Scan for the cell matching the given text and deliver its [x, y] coordinate at center. 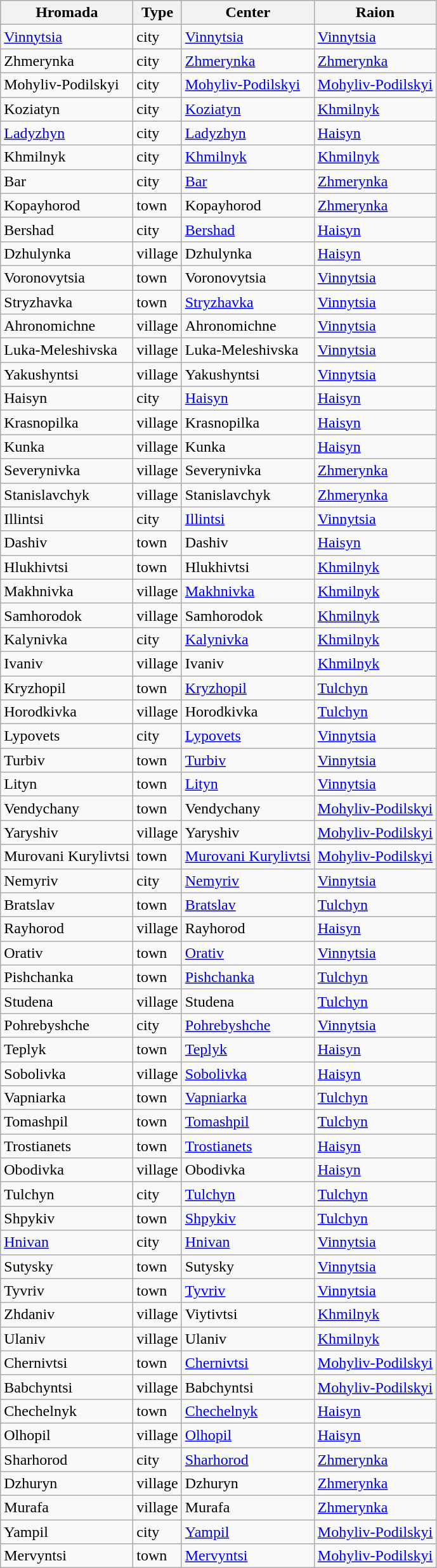
Center [247, 13]
Raion [375, 13]
Hromada [67, 13]
Zhdaniv [67, 1315]
Viytivtsi [247, 1315]
Type [157, 13]
